Locate the cell with the specified text and output its (x, y) center coordinate. 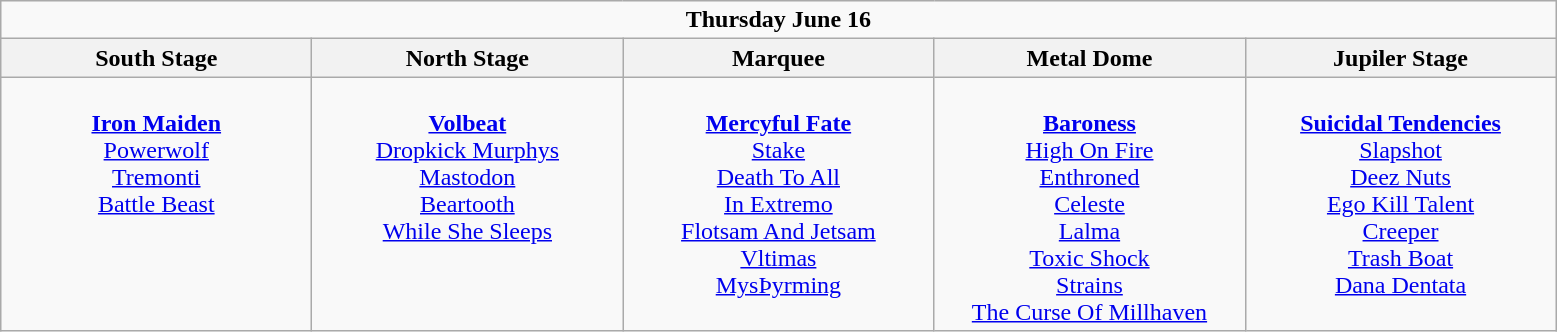
South Stage (156, 58)
Metal Dome (1090, 58)
Mercyful Fate Stake Death To All In Extremo Flotsam And Jetsam Vltimas MysÞyrming (778, 204)
Baroness High On Fire Enthroned Celeste Lalma Toxic Shock Strains The Curse Of Millhaven (1090, 204)
Thursday June 16 (778, 20)
Marquee (778, 58)
North Stage (468, 58)
Suicidal Tendencies Slapshot Deez Nuts Ego Kill Talent Creeper Trash Boat Dana Dentata (1400, 204)
Iron Maiden Powerwolf Tremonti Battle Beast (156, 204)
Jupiler Stage (1400, 58)
Volbeat Dropkick Murphys Mastodon Beartooth While She Sleeps (468, 204)
